Determine the [X, Y] coordinate at the center of the cell enclosing the given text.  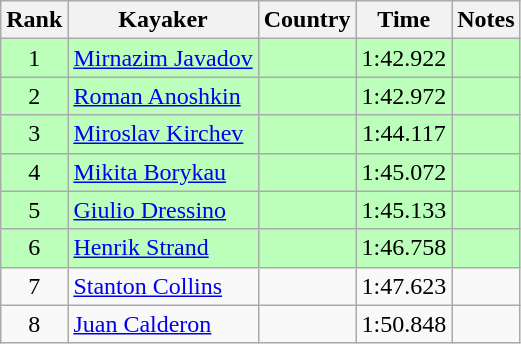
7 [34, 286]
1:42.922 [404, 58]
Time [404, 20]
3 [34, 134]
1:50.848 [404, 324]
1:45.133 [404, 210]
Mirnazim Javadov [163, 58]
Henrik Strand [163, 248]
1:46.758 [404, 248]
Stanton Collins [163, 286]
1 [34, 58]
5 [34, 210]
1:45.072 [404, 172]
Juan Calderon [163, 324]
Notes [486, 20]
Mikita Borykau [163, 172]
8 [34, 324]
2 [34, 96]
Miroslav Kirchev [163, 134]
1:42.972 [404, 96]
4 [34, 172]
Giulio Dressino [163, 210]
1:44.117 [404, 134]
Roman Anoshkin [163, 96]
6 [34, 248]
Country [307, 20]
Rank [34, 20]
1:47.623 [404, 286]
Kayaker [163, 20]
